Search for the cell housing the specified text and yield its (X, Y) center coordinate. 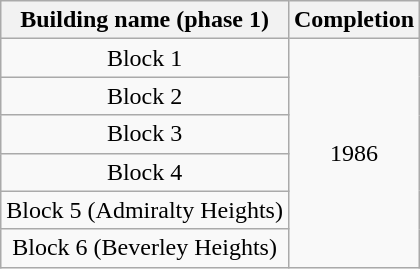
1986 (354, 153)
Block 6 (Beverley Heights) (145, 248)
Building name (phase 1) (145, 20)
Completion (354, 20)
Block 1 (145, 58)
Block 4 (145, 172)
Block 3 (145, 134)
Block 5 (Admiralty Heights) (145, 210)
Block 2 (145, 96)
